For the text-containing cell, return its midpoint in (x, y) coordinate format. 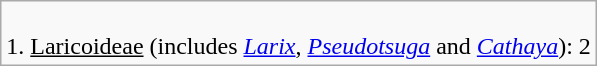
1. Laricoideae (includes Larix, Pseudotsuga and Cathaya): 2 (299, 34)
